Capture the cell that displays the provided text and extract its [X, Y] central coordinate. 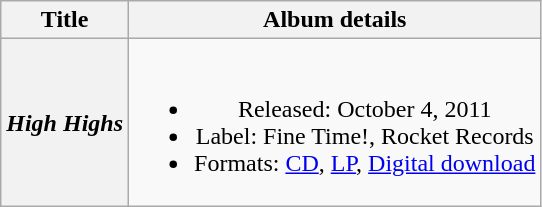
Released: October 4, 2011Label: Fine Time!, Rocket RecordsFormats: CD, LP, Digital download [335, 122]
Title [65, 20]
Album details [335, 20]
High Highs [65, 122]
